Return (x, y) of the center of cell containing provided text 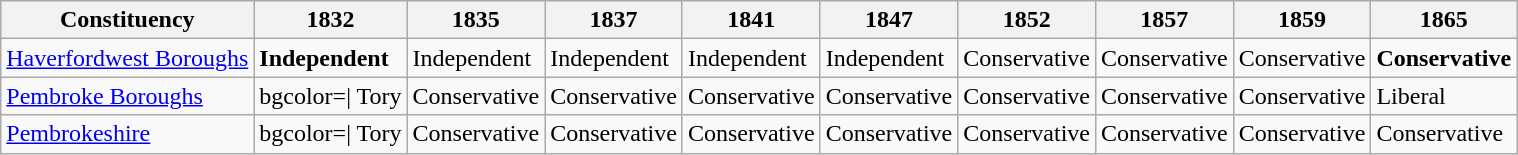
1837 (614, 20)
Constituency (128, 20)
1857 (1164, 20)
1847 (889, 20)
1852 (1027, 20)
1835 (476, 20)
1841 (751, 20)
1859 (1302, 20)
Pembroke Boroughs (128, 96)
Liberal (1444, 96)
Pembrokeshire (128, 134)
1865 (1444, 20)
Haverfordwest Boroughs (128, 58)
1832 (330, 20)
